Return [x, y] of the center of cell containing provided text 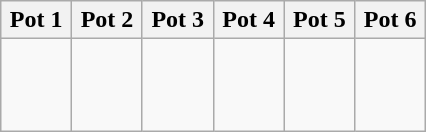
Pot 6 [390, 20]
Pot 1 [36, 20]
Pot 5 [320, 20]
Pot 2 [108, 20]
Pot 3 [178, 20]
Pot 4 [248, 20]
